Return the [x, y] coordinate for the center point of the cell that contains the specified text.  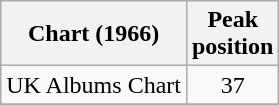
Peakposition [232, 34]
37 [232, 85]
Chart (1966) [94, 34]
UK Albums Chart [94, 85]
